Identify which cell holds the provided text, then report its [x, y] central coordinate. 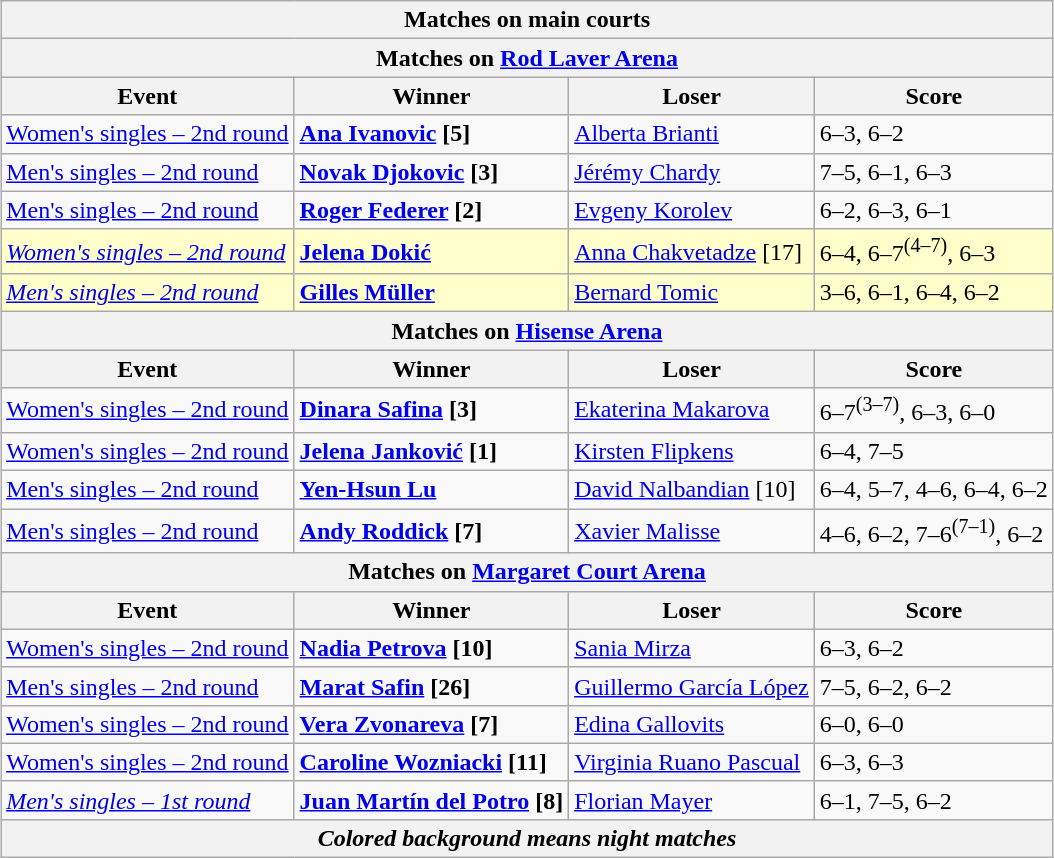
Florian Mayer [692, 800]
3–6, 6–1, 6–4, 6–2 [934, 293]
Vera Zvonareva [7] [432, 724]
Andy Roddick [7] [432, 532]
Yen-Hsun Lu [432, 489]
Novak Djokovic [3] [432, 172]
4–6, 6–2, 7–6(7–1), 6–2 [934, 532]
6–2, 6–3, 6–1 [934, 210]
Jelena Dokić [432, 252]
7–5, 6–1, 6–3 [934, 172]
6–4, 5–7, 4–6, 6–4, 6–2 [934, 489]
6–7(3–7), 6–3, 6–0 [934, 410]
Sania Mirza [692, 648]
Matches on main courts [528, 20]
Marat Safin [26] [432, 686]
Bernard Tomic [692, 293]
Colored background means night matches [528, 839]
David Nalbandian [10] [692, 489]
Caroline Wozniacki [11] [432, 762]
Jérémy Chardy [692, 172]
7–5, 6–2, 6–2 [934, 686]
Alberta Brianti [692, 134]
Edina Gallovits [692, 724]
6–0, 6–0 [934, 724]
Evgeny Korolev [692, 210]
Roger Federer [2] [432, 210]
Guillermo García López [692, 686]
Jelena Janković [1] [432, 451]
Nadia Petrova [10] [432, 648]
Gilles Müller [432, 293]
Kirsten Flipkens [692, 451]
6–4, 6–7(4–7), 6–3 [934, 252]
Virginia Ruano Pascual [692, 762]
Men's singles – 1st round [148, 800]
Xavier Malisse [692, 532]
Matches on Rod Laver Arena [528, 58]
6–3, 6–3 [934, 762]
Juan Martín del Potro [8] [432, 800]
6–1, 7–5, 6–2 [934, 800]
Ekaterina Makarova [692, 410]
Anna Chakvetadze [17] [692, 252]
Dinara Safina [3] [432, 410]
Ana Ivanovic [5] [432, 134]
Matches on Hisense Arena [528, 331]
6–4, 7–5 [934, 451]
Matches on Margaret Court Arena [528, 572]
